Extract the [X, Y] coordinate from the center of the cell holding the provided text.  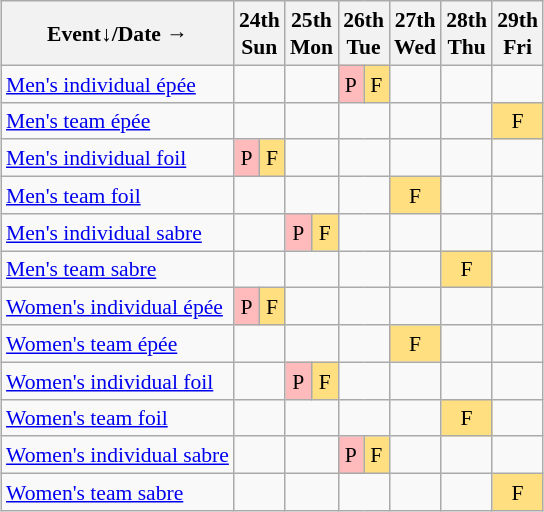
24thSun [260, 33]
Men's team foil [118, 194]
Men's individual épée [118, 84]
Men's team sabre [118, 268]
Women's individual épée [118, 306]
Women's team épée [118, 344]
Women's team foil [118, 418]
Women's team sabre [118, 492]
Women's individual foil [118, 380]
Women's individual sabre [118, 454]
27thWed [415, 33]
28thThu [466, 33]
Men's team épée [118, 120]
Men's individual foil [118, 158]
Men's individual sabre [118, 232]
Event↓/Date → [118, 33]
26thTue [364, 33]
29thFri [518, 33]
25thMon [312, 33]
